Find where the given text appears and provide that cell's center as [X, Y] coordinate. 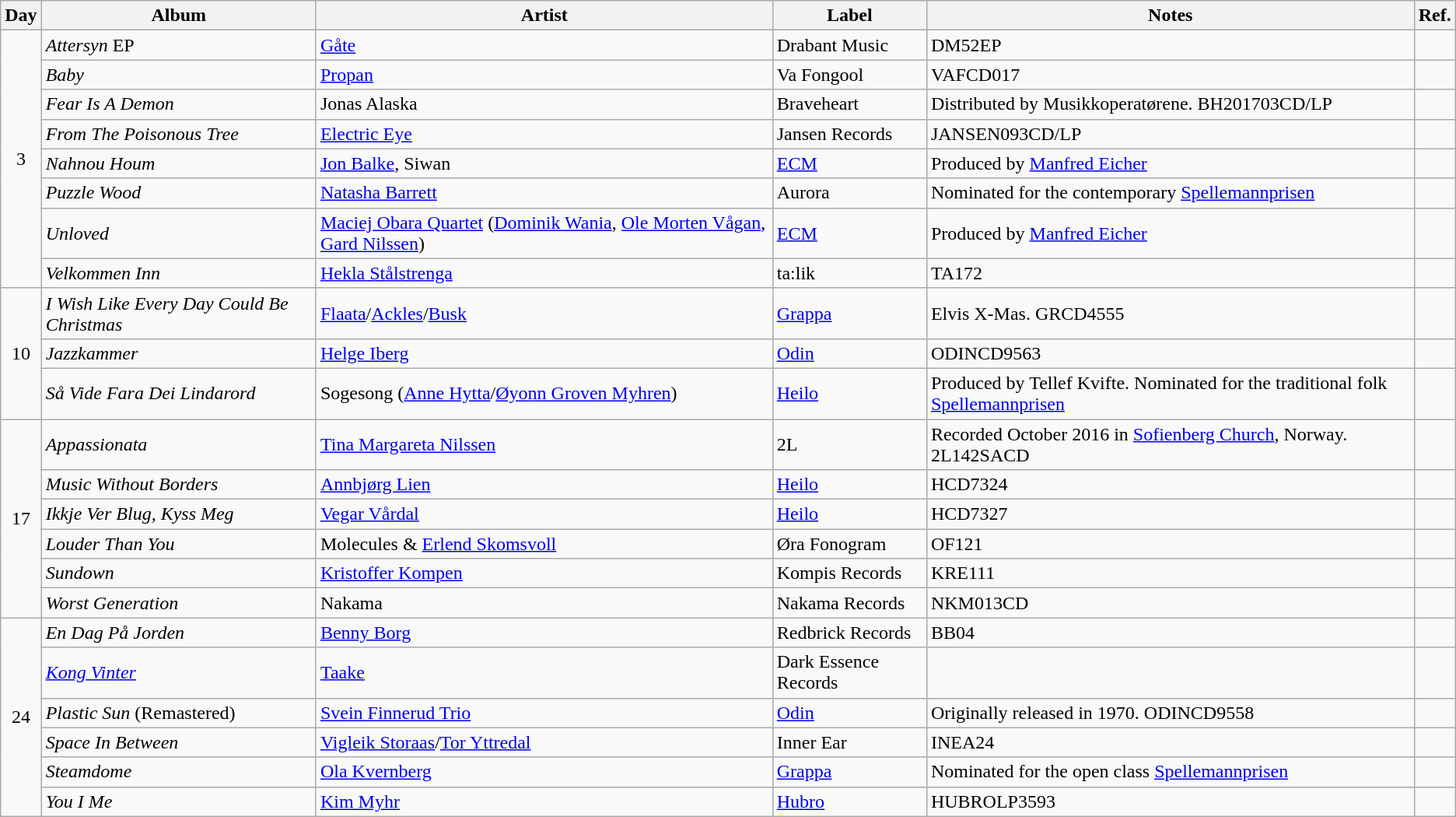
VAFCD017 [1170, 75]
Maciej Obara Quartet (Dominik Wania, Ole Morten Vågan, Gard Nilssen) [544, 233]
Jazzkammer [179, 353]
3 [21, 160]
Gåte [544, 45]
Louder Than You [179, 544]
Nominated for the contemporary Spellemannprisen [1170, 193]
Jon Balke, Siwan [544, 163]
Braveheart [849, 104]
Flaata/Ackles/Busk [544, 313]
Artist [544, 16]
ODINCD9563 [1170, 353]
Kim Myhr [544, 801]
Notes [1170, 16]
Unloved [179, 233]
Nahnou Houm [179, 163]
Puzzle Wood [179, 193]
You I Me [179, 801]
HCD7324 [1170, 485]
Ikkje Ver Blug, Kyss Meg [179, 514]
Taake [544, 672]
NKM013CD [1170, 603]
Ref. [1434, 16]
Øra Fonogram [849, 544]
Dark Essence Records [849, 672]
Natasha Barrett [544, 193]
Steamdome [179, 772]
Tina Margareta Nilssen [544, 444]
Drabant Music [849, 45]
DM52EP [1170, 45]
Jansen Records [849, 134]
Music Without Borders [179, 485]
Inner Ear [849, 742]
Appassionata [179, 444]
Vegar Vårdal [544, 514]
I Wish Like Every Day Could Be Christmas [179, 313]
Plastic Sun (Remastered) [179, 713]
Kompis Records [849, 573]
En Dag På Jorden [179, 633]
BB04 [1170, 633]
Hubro [849, 801]
Hekla Stålstrenga [544, 273]
Kristoffer Kompen [544, 573]
Label [849, 16]
Electric Eye [544, 134]
Benny Borg [544, 633]
Nakama Records [849, 603]
Redbrick Records [849, 633]
INEA24 [1170, 742]
OF121 [1170, 544]
10 [21, 353]
Attersyn EP [179, 45]
Originally released in 1970. ODINCD9558 [1170, 713]
Nominated for the open class Spellemannprisen [1170, 772]
17 [21, 518]
Produced by Tellef Kvifte. Nominated for the traditional folk Spellemannprisen [1170, 394]
Annbjørg Lien [544, 485]
Album [179, 16]
Så Vide Fara Dei Lindarord [179, 394]
Nakama [544, 603]
Baby [179, 75]
Aurora [849, 193]
KRE111 [1170, 573]
Distributed by Musikkoperatørene. BH201703CD/LP [1170, 104]
Va Fongool [849, 75]
Sundown [179, 573]
Helge Iberg [544, 353]
Propan [544, 75]
Molecules & Erlend Skomsvoll [544, 544]
Fear Is A Demon [179, 104]
Svein Finnerud Trio [544, 713]
ta:lik [849, 273]
Kong Vinter [179, 672]
Elvis X-Mas. GRCD4555 [1170, 313]
Vigleik Storaas/Tor Yttredal [544, 742]
Sogesong (Anne Hytta/Øyonn Groven Myhren) [544, 394]
Day [21, 16]
Jonas Alaska [544, 104]
Ola Kvernberg [544, 772]
HCD7327 [1170, 514]
From The Poisonous Tree [179, 134]
JANSEN093CD/LP [1170, 134]
HUBROLP3593 [1170, 801]
Space In Between [179, 742]
TA172 [1170, 273]
Velkommen Inn [179, 273]
Recorded October 2016 in Sofienberg Church, Norway. 2L142SACD [1170, 444]
24 [21, 717]
Worst Generation [179, 603]
2L [849, 444]
